Locate the cell with the specified text and output its [x, y] center coordinate. 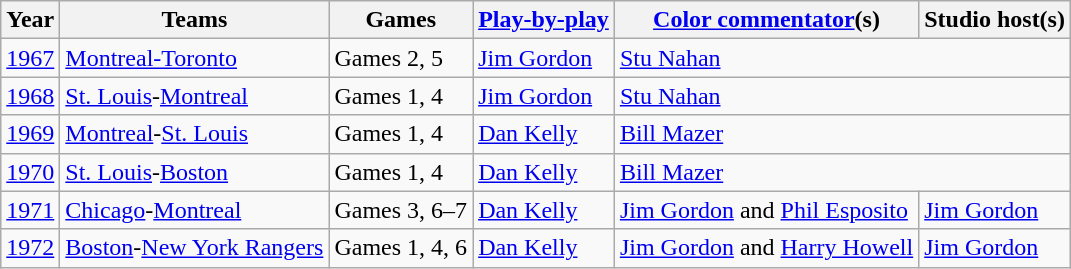
1967 [30, 58]
Year [30, 20]
1970 [30, 172]
1969 [30, 134]
Teams [194, 20]
Chicago-Montreal [194, 210]
1972 [30, 248]
1968 [30, 96]
Boston-New York Rangers [194, 248]
St. Louis-Boston [194, 172]
Montreal-St. Louis [194, 134]
Jim Gordon and Phil Esposito [766, 210]
Play-by-play [544, 20]
Studio host(s) [995, 20]
Jim Gordon and Harry Howell [766, 248]
St. Louis-Montreal [194, 96]
Color commentator(s) [766, 20]
Montreal-Toronto [194, 58]
Games [401, 20]
1971 [30, 210]
Games 2, 5 [401, 58]
Games 1, 4, 6 [401, 248]
Games 3, 6–7 [401, 210]
